Find where the given text appears and provide that cell's center as (X, Y) coordinate. 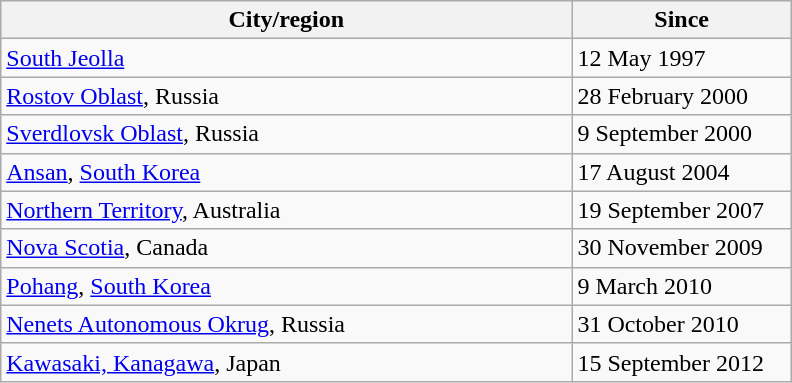
Nova Scotia, Canada (286, 248)
Rostov Oblast, Russia (286, 96)
Ansan, South Korea (286, 172)
Since (682, 20)
9 March 2010 (682, 286)
17 August 2004 (682, 172)
Pohang, South Korea (286, 286)
Sverdlovsk Oblast, Russia (286, 134)
19 September 2007 (682, 210)
30 November 2009 (682, 248)
City/region (286, 20)
Northern Territory, Australia (286, 210)
9 September 2000 (682, 134)
South Jeolla (286, 58)
31 October 2010 (682, 324)
Kawasaki, Kanagawa, Japan (286, 362)
15 September 2012 (682, 362)
12 May 1997 (682, 58)
Nenets Autonomous Okrug, Russia (286, 324)
28 February 2000 (682, 96)
